Output the (X, Y) coordinate of the center of the cell containing the given text.  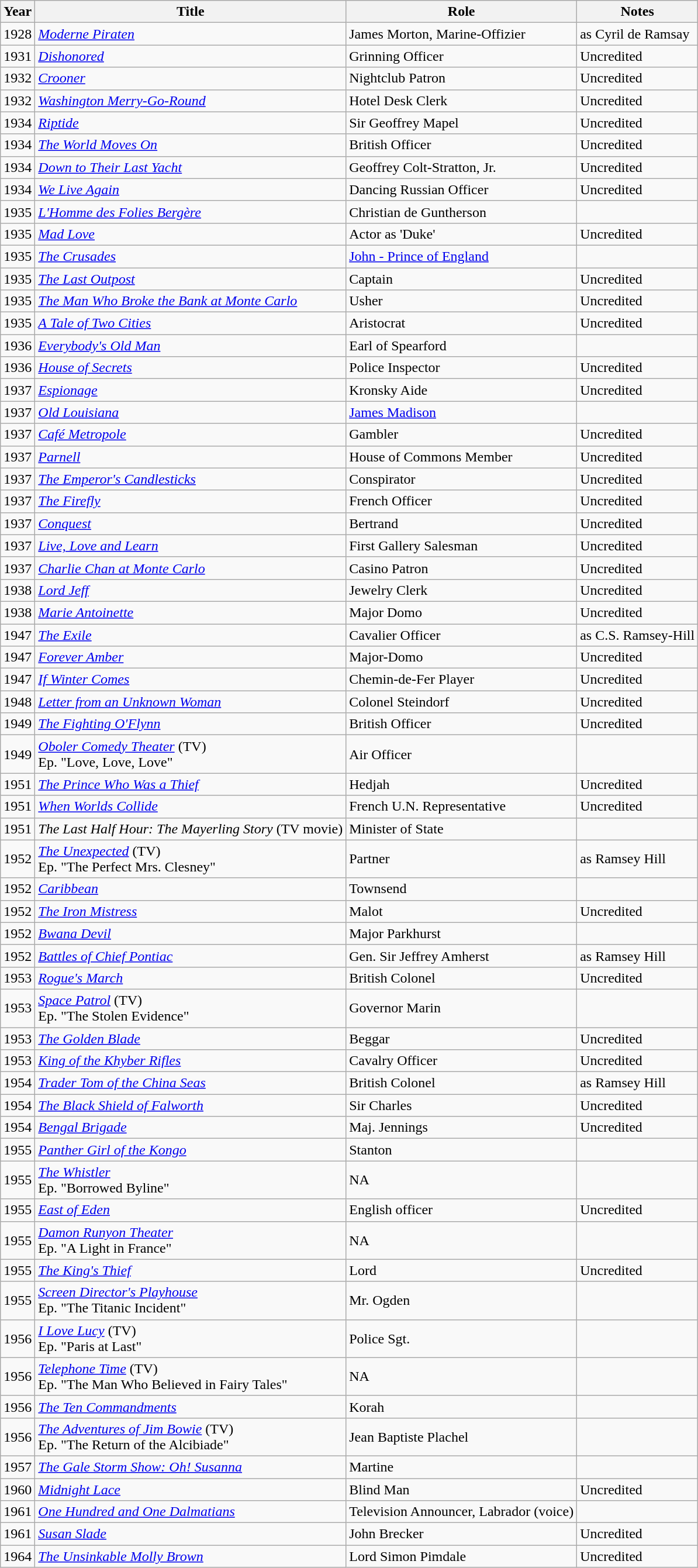
We Live Again (191, 189)
Café Metropole (191, 435)
Beggar (462, 1038)
Grinning Officer (462, 56)
Colonel Steindorf (462, 702)
Television Announcer, Labrador (voice) (462, 1512)
Forever Amber (191, 657)
English officer (462, 1210)
The Prince Who Was a Thief (191, 784)
L'Homme des Folies Bergère (191, 212)
The Exile (191, 635)
Old Louisiana (191, 412)
Title (191, 12)
Minister of State (462, 829)
Stanton (462, 1150)
Air Officer (462, 754)
Midnight Lace (191, 1490)
The Black Shield of Falworth (191, 1105)
Police Inspector (462, 368)
The Adventures of Jim Bowie (TV)Ep. "The Return of the Alcibiade" (191, 1436)
Damon Runyon TheaterEp. "A Light in France" (191, 1240)
When Worlds Collide (191, 807)
Rogue's March (191, 978)
French Officer (462, 501)
One Hundred and One Dalmatians (191, 1512)
Susan Slade (191, 1534)
The Unsinkable Molly Brown (191, 1556)
Bwana Devil (191, 933)
James Madison (462, 412)
The Fighting O'Flynn (191, 724)
French U.N. Representative (462, 807)
If Winter Comes (191, 680)
House of Secrets (191, 368)
Major Parkhurst (462, 933)
The WhistlerEp. "Borrowed Byline" (191, 1180)
Maj. Jennings (462, 1128)
Hedjah (462, 784)
King of the Khyber Rifles (191, 1061)
Year (18, 12)
John Brecker (462, 1534)
Earl of Spearford (462, 346)
Panther Girl of the Kongo (191, 1150)
The World Moves On (191, 145)
Parnell (191, 457)
Bengal Brigade (191, 1128)
Riptide (191, 123)
Crooner (191, 78)
Major-Domo (462, 657)
Malot (462, 911)
Partner (462, 859)
Hotel Desk Clerk (462, 101)
I Love Lucy (TV)Ep. "Paris at Last" (191, 1338)
Mr. Ogden (462, 1301)
Live, Love and Learn (191, 546)
John - Prince of England (462, 256)
House of Commons Member (462, 457)
Espionage (191, 390)
Caribbean (191, 889)
Washington Merry-Go-Round (191, 101)
Bertrand (462, 523)
Jean Baptiste Plachel (462, 1436)
Lord Simon Pimdale (462, 1556)
Nightclub Patron (462, 78)
East of Eden (191, 1210)
Cavalry Officer (462, 1061)
The Unexpected (TV)Ep. "The Perfect Mrs. Clesney" (191, 859)
Lord Jeff (191, 590)
Korah (462, 1407)
The Last Outpost (191, 279)
1957 (18, 1467)
First Gallery Salesman (462, 546)
Telephone Time (TV)Ep. "The Man Who Believed in Fairy Tales" (191, 1377)
Conquest (191, 523)
Conspirator (462, 479)
Police Sgt. (462, 1338)
A Tale of Two Cities (191, 323)
Oboler Comedy Theater (TV)Ep. "Love, Love, Love" (191, 754)
The Ten Commandments (191, 1407)
Role (462, 12)
Governor Marin (462, 1008)
Battles of Chief Pontiac (191, 956)
Dancing Russian Officer (462, 189)
The King's Thief (191, 1270)
Aristocrat (462, 323)
The Man Who Broke the Bank at Monte Carlo (191, 301)
Sir Geoffrey Mapel (462, 123)
Lord (462, 1270)
The Golden Blade (191, 1038)
1960 (18, 1490)
Letter from an Unknown Woman (191, 702)
Kronsky Aide (462, 390)
Casino Patron (462, 568)
The Firefly (191, 501)
1931 (18, 56)
Blind Man (462, 1490)
Chemin-de-Fer Player (462, 680)
James Morton, Marine-Offizier (462, 34)
Captain (462, 279)
as Cyril de Ramsay (637, 34)
Charlie Chan at Monte Carlo (191, 568)
Marie Antoinette (191, 612)
Screen Director's PlayhouseEp. "The Titanic Incident" (191, 1301)
The Gale Storm Show: Oh! Susanna (191, 1467)
1964 (18, 1556)
The Iron Mistress (191, 911)
Gen. Sir Jeffrey Amherst (462, 956)
as C.S. Ramsey-Hill (637, 635)
Notes (637, 12)
Space Patrol (TV)Ep. "The Stolen Evidence" (191, 1008)
Jewelry Clerk (462, 590)
Townsend (462, 889)
Christian de Guntherson (462, 212)
Moderne Piraten (191, 34)
The Crusades (191, 256)
Trader Tom of the China Seas (191, 1083)
Sir Charles (462, 1105)
1928 (18, 34)
Mad Love (191, 234)
The Last Half Hour: The Mayerling Story (TV movie) (191, 829)
Cavalier Officer (462, 635)
Gambler (462, 435)
1948 (18, 702)
Dishonored (191, 56)
Geoffrey Colt-Stratton, Jr. (462, 167)
Everybody's Old Man (191, 346)
Actor as 'Duke' (462, 234)
Major Domo (462, 612)
Down to Their Last Yacht (191, 167)
The Emperor's Candlesticks (191, 479)
Usher (462, 301)
Martine (462, 1467)
